Output the [X, Y] coordinate of the center of the cell containing the given text.  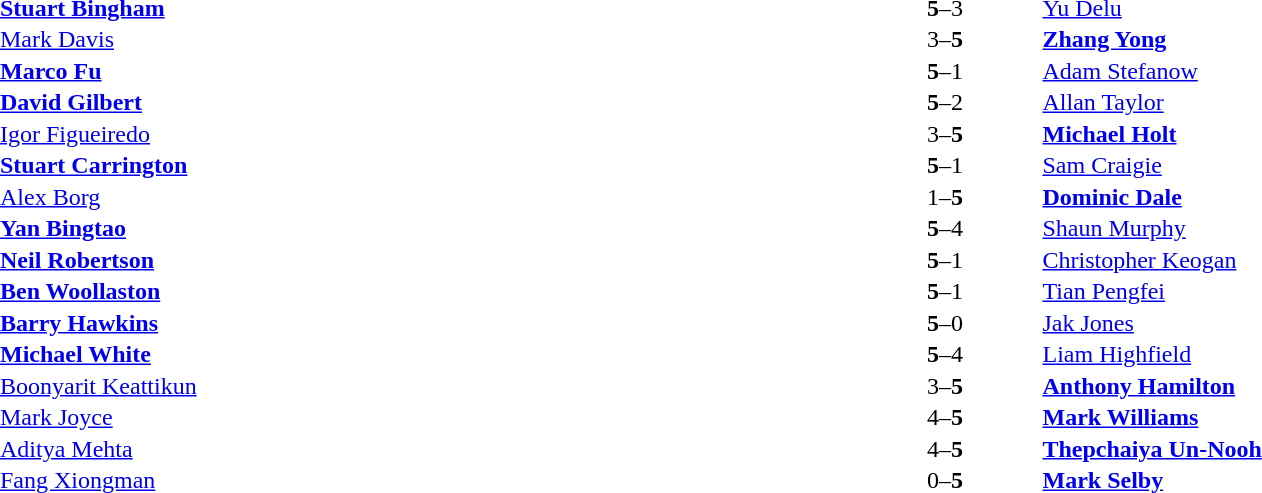
5–2 [944, 103]
1–5 [944, 197]
5–0 [944, 323]
